For the text-containing cell, return its midpoint in (x, y) coordinate format. 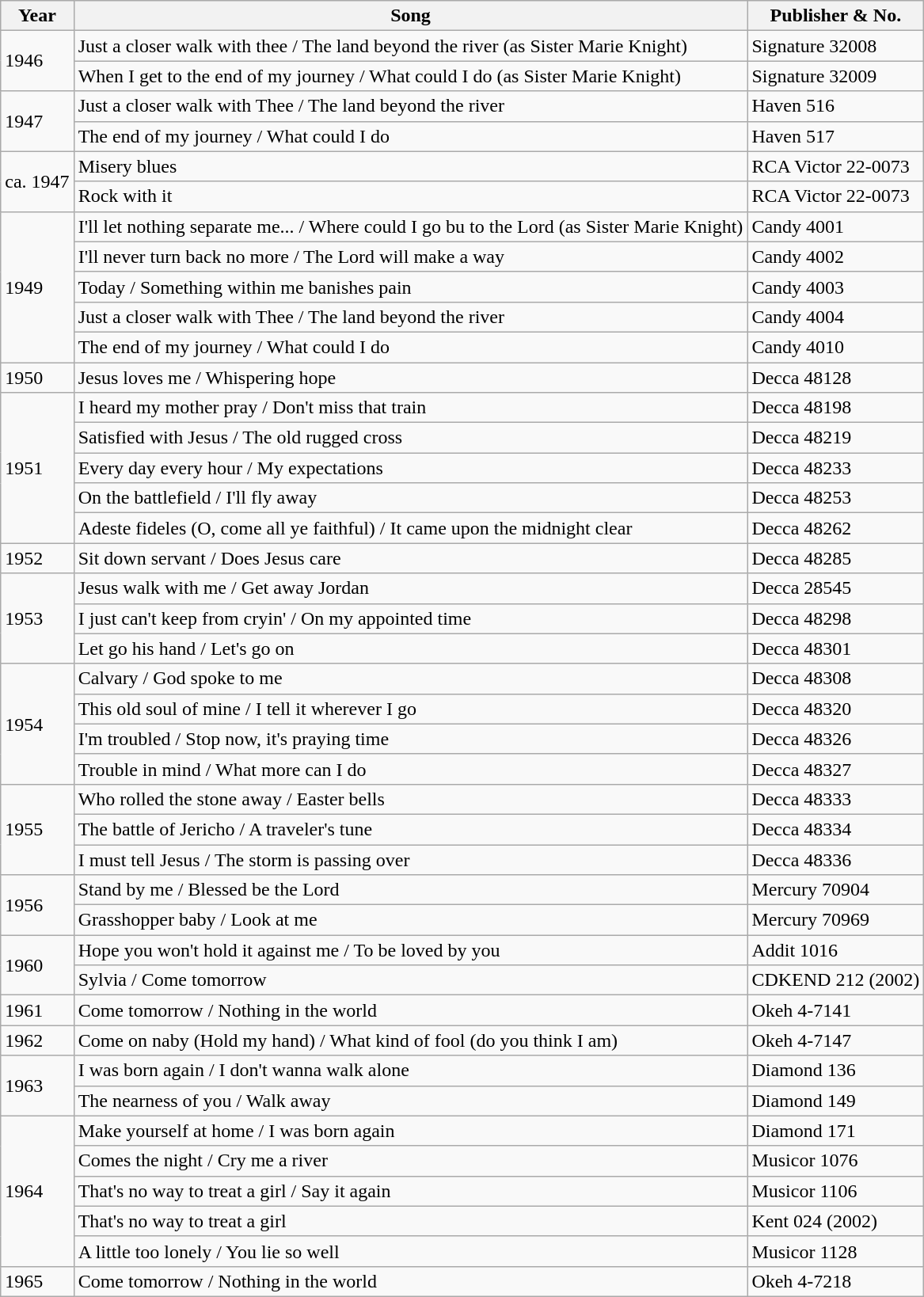
Candy 4001 (836, 226)
A little too lonely / You lie so well (410, 1251)
Decca 48253 (836, 498)
Candy 4003 (836, 287)
Decca 48128 (836, 378)
Calvary / God spoke to me (410, 679)
1964 (37, 1191)
Musicor 1128 (836, 1251)
Haven 516 (836, 106)
ca. 1947 (37, 181)
Kent 024 (2002) (836, 1221)
Jesus loves me / Whispering hope (410, 378)
1956 (37, 905)
1961 (37, 1010)
Hope you won't hold it against me / To be loved by you (410, 950)
Just a closer walk with thee / The land beyond the river (as Sister Marie Knight) (410, 46)
Addit 1016 (836, 950)
Decca 48219 (836, 438)
Misery blues (410, 166)
Decca 48301 (836, 648)
1962 (37, 1040)
I'll let nothing separate me... / Where could I go bu to the Lord (as Sister Marie Knight) (410, 226)
Grasshopper baby / Look at me (410, 920)
Diamond 136 (836, 1071)
I'll never turn back no more / The Lord will make a way (410, 257)
Okeh 4-7141 (836, 1010)
Decca 48308 (836, 679)
1953 (37, 618)
I just can't keep from cryin' / On my appointed time (410, 618)
1963 (37, 1086)
Satisfied with Jesus / The old rugged cross (410, 438)
That's no way to treat a girl / Say it again (410, 1191)
Diamond 171 (836, 1131)
1950 (37, 378)
CDKEND 212 (2002) (836, 980)
Decca 48326 (836, 739)
Song (410, 16)
1951 (37, 468)
Signature 32009 (836, 76)
Sit down servant / Does Jesus care (410, 558)
Mercury 70969 (836, 920)
Decca 48327 (836, 769)
1960 (37, 965)
Mercury 70904 (836, 890)
Decca 48336 (836, 859)
Haven 517 (836, 136)
Diamond 149 (836, 1101)
When I get to the end of my journey / What could I do (as Sister Marie Knight) (410, 76)
Jesus walk with me / Get away Jordan (410, 588)
Candy 4004 (836, 317)
1954 (37, 724)
1955 (37, 829)
Make yourself at home / I was born again (410, 1131)
Comes the night / Cry me a river (410, 1161)
1952 (37, 558)
Stand by me / Blessed be the Lord (410, 890)
Who rolled the stone away / Easter bells (410, 799)
1965 (37, 1281)
Come on naby (Hold my hand) / What kind of fool (do you think I am) (410, 1040)
Decca 48298 (836, 618)
Decca 48333 (836, 799)
1946 (37, 61)
I must tell Jesus / The storm is passing over (410, 859)
Musicor 1076 (836, 1161)
Candy 4002 (836, 257)
Okeh 4-7147 (836, 1040)
Decca 48233 (836, 468)
Decca 48334 (836, 829)
Decca 48198 (836, 408)
Decca 28545 (836, 588)
Publisher & No. (836, 16)
1949 (37, 287)
The nearness of you / Walk away (410, 1101)
Let go his hand / Let's go on (410, 648)
Decca 48285 (836, 558)
Signature 32008 (836, 46)
Decca 48320 (836, 709)
Every day every hour / My expectations (410, 468)
Trouble in mind / What more can I do (410, 769)
Adeste fideles (O, come all ye faithful) / It came upon the midnight clear (410, 528)
Decca 48262 (836, 528)
Today / Something within me banishes pain (410, 287)
1947 (37, 121)
This old soul of mine / I tell it wherever I go (410, 709)
Year (37, 16)
I was born again / I don't wanna walk alone (410, 1071)
Rock with it (410, 196)
I'm troubled / Stop now, it's praying time (410, 739)
Sylvia / Come tomorrow (410, 980)
The battle of Jericho / A traveler's tune (410, 829)
That's no way to treat a girl (410, 1221)
Musicor 1106 (836, 1191)
I heard my mother pray / Don't miss that train (410, 408)
Okeh 4-7218 (836, 1281)
Candy 4010 (836, 347)
On the battlefield / I'll fly away (410, 498)
